Search for the cell housing the specified text and yield its [X, Y] center coordinate. 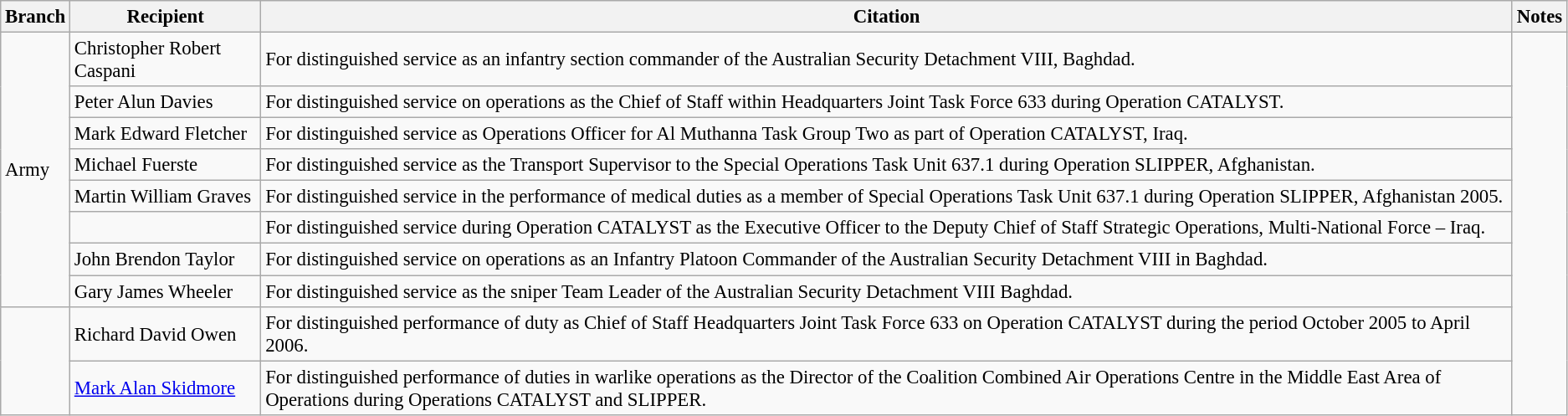
For distinguished service on operations as an Infantry Platoon Commander of the Australian Security Detachment VIII in Baghdad. [887, 259]
Michael Fuerste [166, 165]
For distinguished service as the Transport Supervisor to the Special Operations Task Unit 637.1 during Operation SLIPPER, Afghanistan. [887, 165]
For distinguished service as Operations Officer for Al Muthanna Task Group Two as part of Operation CATALYST, Iraq. [887, 134]
Martin William Graves [166, 197]
John Brendon Taylor [166, 259]
For distinguished service as an infantry section commander of the Australian Security Detachment VIII, Baghdad. [887, 60]
Recipient [166, 17]
Citation [887, 17]
For distinguished service as the sniper Team Leader of the Australian Security Detachment VIII Baghdad. [887, 291]
Gary James Wheeler [166, 291]
Notes [1540, 17]
Mark Alan Skidmore [166, 388]
For distinguished service on operations as the Chief of Staff within Headquarters Joint Task Force 633 during Operation CATALYST. [887, 102]
Branch [35, 17]
Richard David Owen [166, 333]
Peter Alun Davies [166, 102]
Mark Edward Fletcher [166, 134]
Christopher Robert Caspani [166, 60]
Army [35, 170]
